Capture the cell that displays the provided text and extract its [x, y] central coordinate. 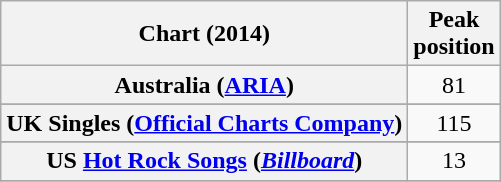
Australia (ARIA) [204, 85]
Peakposition [454, 34]
UK Singles (Official Charts Company) [204, 123]
Chart (2014) [204, 34]
13 [454, 161]
81 [454, 85]
115 [454, 123]
US Hot Rock Songs (Billboard) [204, 161]
